Pinpoint the cell where the given text exists, returning its (X, Y) midpoint coordinate. 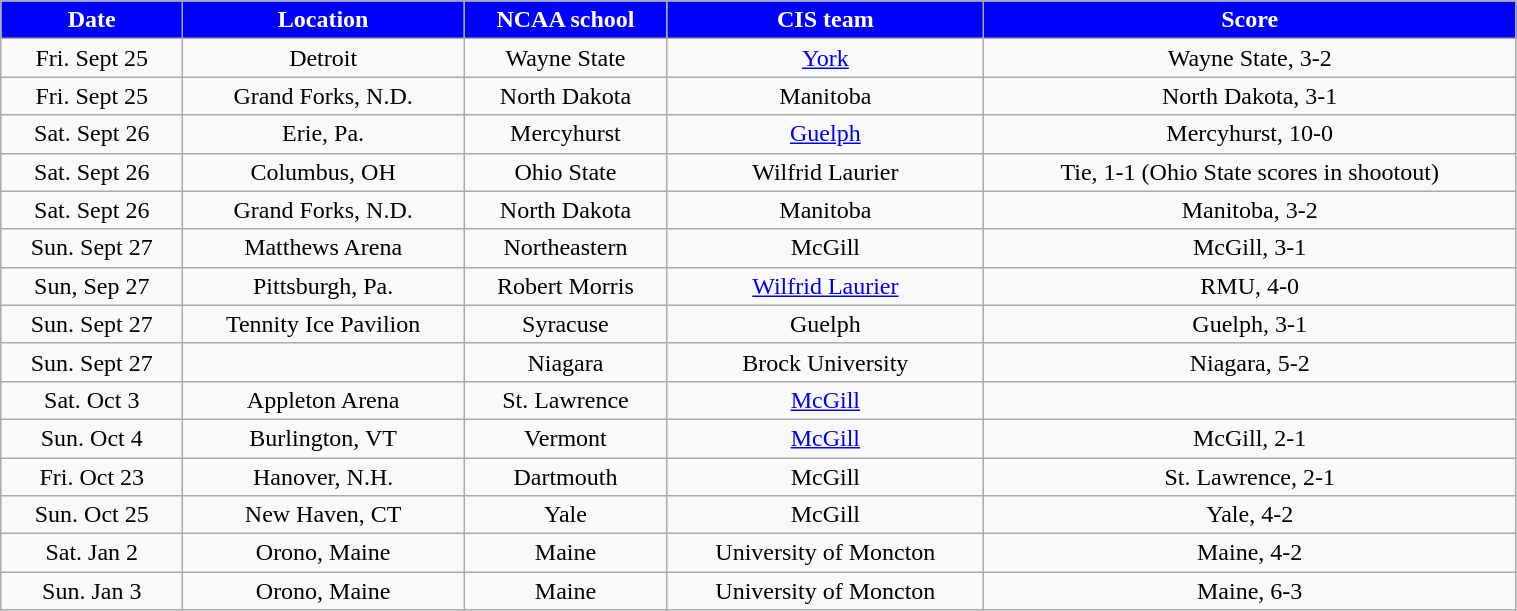
CIS team (825, 20)
Date (92, 20)
RMU, 4-0 (1250, 286)
Appleton Arena (324, 400)
McGill, 3-1 (1250, 248)
Pittsburgh, Pa. (324, 286)
Hanover, N.H. (324, 477)
Detroit (324, 58)
Columbus, OH (324, 172)
Sun. Oct 4 (92, 438)
Yale (566, 515)
Yale, 4-2 (1250, 515)
Mercyhurst, 10-0 (1250, 134)
Wayne State, 3-2 (1250, 58)
Guelph, 3-1 (1250, 324)
Syracuse (566, 324)
Robert Morris (566, 286)
McGill, 2-1 (1250, 438)
Maine, 6-3 (1250, 591)
Sat. Oct 3 (92, 400)
Sun, Sep 27 (92, 286)
Sun. Oct 25 (92, 515)
Location (324, 20)
Ohio State (566, 172)
Burlington, VT (324, 438)
Brock University (825, 362)
St. Lawrence (566, 400)
St. Lawrence, 2-1 (1250, 477)
Vermont (566, 438)
Score (1250, 20)
Erie, Pa. (324, 134)
New Haven, CT (324, 515)
Tennity Ice Pavilion (324, 324)
Maine, 4-2 (1250, 553)
Mercyhurst (566, 134)
Wayne State (566, 58)
Northeastern (566, 248)
Fri. Oct 23 (92, 477)
Manitoba, 3-2 (1250, 210)
York (825, 58)
Sun. Jan 3 (92, 591)
NCAA school (566, 20)
Niagara, 5-2 (1250, 362)
Sat. Jan 2 (92, 553)
Matthews Arena (324, 248)
Dartmouth (566, 477)
North Dakota, 3-1 (1250, 96)
Niagara (566, 362)
Tie, 1-1 (Ohio State scores in shootout) (1250, 172)
